Extract the [x, y] coordinate from the center of the cell holding the provided text.  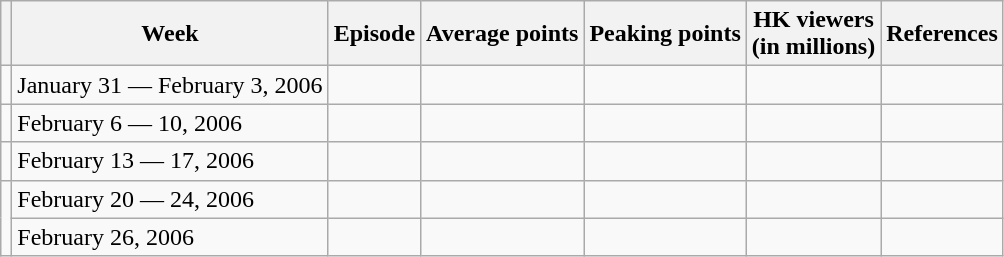
HK viewers(in millions) [813, 34]
January 31 — February 3, 2006 [170, 85]
Average points [502, 34]
References [942, 34]
Episode [374, 34]
Peaking points [665, 34]
Week [170, 34]
February 13 — 17, 2006 [170, 161]
February 26, 2006 [170, 237]
February 20 — 24, 2006 [170, 199]
February 6 — 10, 2006 [170, 123]
